Determine the (x, y) coordinate at the center of the cell enclosing the given text.  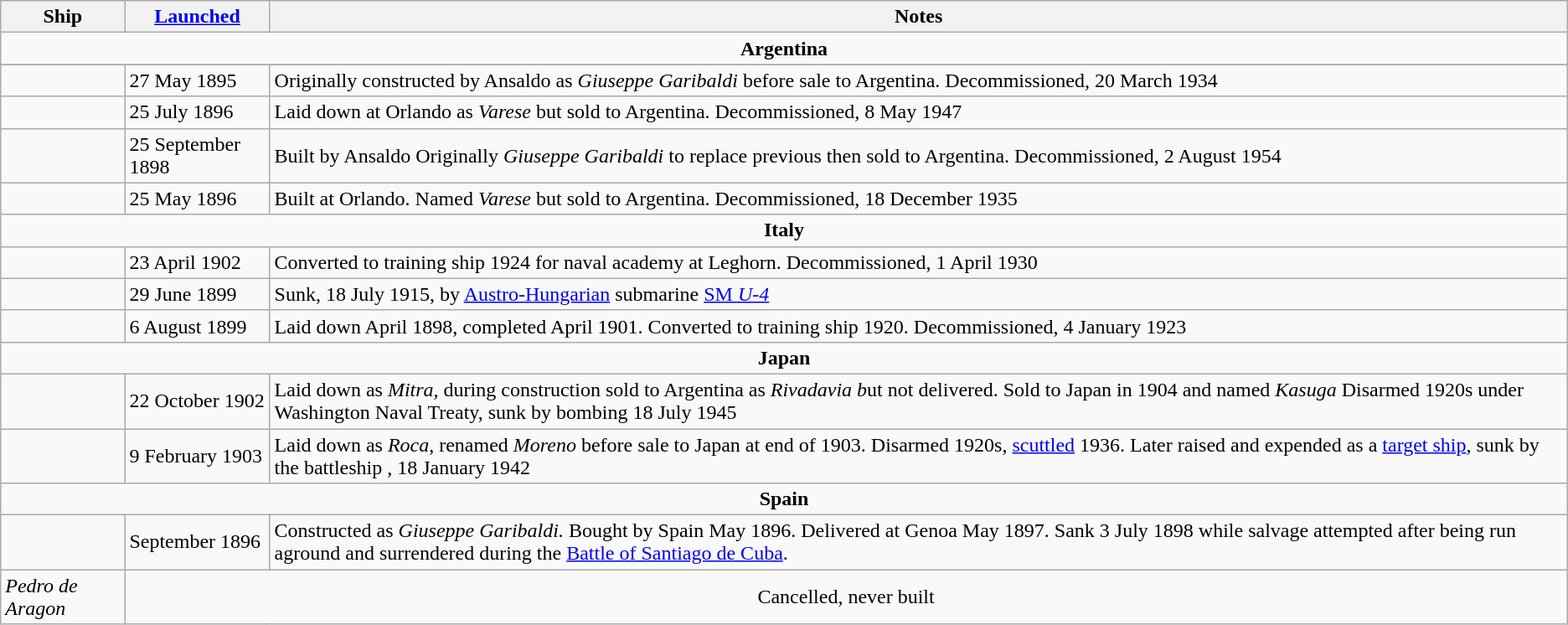
Built at Orlando. Named Varese but sold to Argentina. Decommissioned, 18 December 1935 (918, 199)
29 June 1899 (198, 294)
Italy (784, 230)
Laid down April 1898, completed April 1901. Converted to training ship 1920. Decommissioned, 4 January 1923 (918, 326)
Laid down at Orlando as Varese but sold to Argentina. Decommissioned, 8 May 1947 (918, 112)
22 October 1902 (198, 400)
Cancelled, never built (846, 597)
Converted to training ship 1924 for naval academy at Leghorn. Decommissioned, 1 April 1930 (918, 262)
27 May 1895 (198, 80)
9 February 1903 (198, 456)
25 May 1896 (198, 199)
September 1896 (198, 543)
Built by Ansaldo Originally Giuseppe Garibaldi to replace previous then sold to Argentina. Decommissioned, 2 August 1954 (918, 156)
Ship (63, 17)
Notes (918, 17)
Launched (198, 17)
23 April 1902 (198, 262)
Spain (784, 499)
25 September 1898 (198, 156)
Japan (784, 358)
Sunk, 18 July 1915, by Austro-Hungarian submarine SM U-4 (918, 294)
25 July 1896 (198, 112)
6 August 1899 (198, 326)
Argentina (784, 49)
Pedro de Aragon (63, 597)
Originally constructed by Ansaldo as Giuseppe Garibaldi before sale to Argentina. Decommissioned, 20 March 1934 (918, 80)
